Locate the cell with the specified text and output its [x, y] center coordinate. 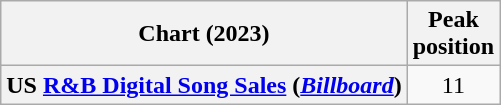
Chart (2023) [204, 34]
11 [453, 85]
Peakposition [453, 34]
US R&B Digital Song Sales (Billboard) [204, 85]
